Pinpoint the cell where the given text exists, returning its (x, y) midpoint coordinate. 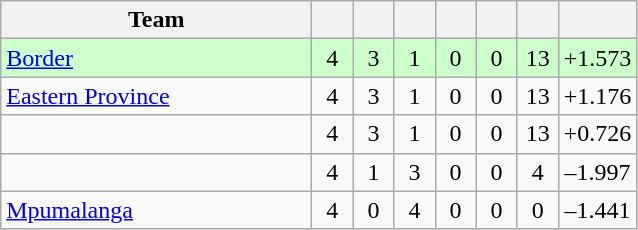
+1.573 (598, 58)
Eastern Province (156, 96)
–1.997 (598, 172)
+1.176 (598, 96)
Border (156, 58)
+0.726 (598, 134)
Team (156, 20)
Mpumalanga (156, 210)
–1.441 (598, 210)
